Return the [X, Y] coordinate for the center point of the cell that contains the specified text.  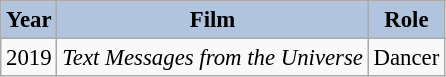
2019 [29, 58]
Dancer [406, 58]
Text Messages from the Universe [212, 58]
Role [406, 20]
Year [29, 20]
Film [212, 20]
